Pinpoint the cell where the given text exists, returning its [x, y] midpoint coordinate. 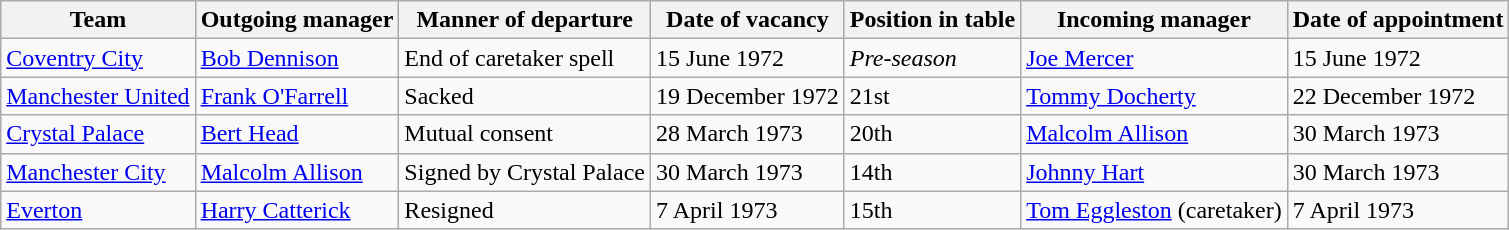
Bob Dennison [297, 58]
Everton [98, 210]
Pre-season [932, 58]
Bert Head [297, 134]
Mutual consent [525, 134]
Date of vacancy [748, 20]
Team [98, 20]
Incoming manager [1154, 20]
Joe Mercer [1154, 58]
Manner of departure [525, 20]
28 March 1973 [748, 134]
Resigned [525, 210]
21st [932, 96]
Manchester City [98, 172]
Johnny Hart [1154, 172]
Manchester United [98, 96]
End of caretaker spell [525, 58]
Position in table [932, 20]
Tom Eggleston (caretaker) [1154, 210]
Frank O'Farrell [297, 96]
22 December 1972 [1398, 96]
14th [932, 172]
Outgoing manager [297, 20]
Signed by Crystal Palace [525, 172]
Crystal Palace [98, 134]
Tommy Docherty [1154, 96]
Coventry City [98, 58]
19 December 1972 [748, 96]
Sacked [525, 96]
Harry Catterick [297, 210]
Date of appointment [1398, 20]
20th [932, 134]
15th [932, 210]
